Return the (X, Y) coordinate for the center point of the cell that contains the specified text.  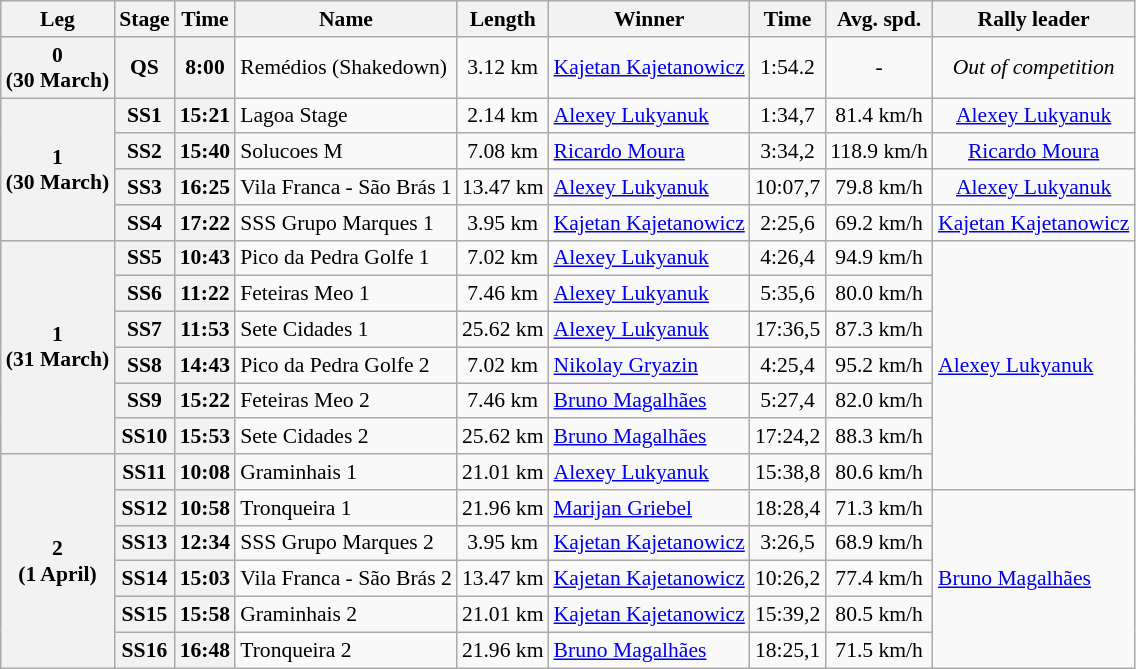
16:25 (205, 187)
SS14 (144, 579)
SS13 (144, 543)
15:03 (205, 579)
SS15 (144, 615)
Pico da Pedra Golfe 2 (346, 365)
Feteiras Meo 1 (346, 294)
SSS Grupo Marques 2 (346, 543)
- (879, 68)
SS1 (144, 116)
94.9 km/h (879, 258)
10:43 (205, 258)
Vila Franca - São Brás 2 (346, 579)
Remédios (Shakedown) (346, 68)
3.12 km (503, 68)
Sete Cidades 2 (346, 437)
SS10 (144, 437)
15:58 (205, 615)
Out of competition (1034, 68)
SS16 (144, 650)
15:40 (205, 152)
SS8 (144, 365)
80.0 km/h (879, 294)
17:22 (205, 223)
10:08 (205, 472)
Graminhais 2 (346, 615)
5:35,6 (788, 294)
Winner (650, 19)
Vila Franca - São Brás 1 (346, 187)
81.4 km/h (879, 116)
15:22 (205, 401)
1(31 March) (58, 347)
2:25,6 (788, 223)
82.0 km/h (879, 401)
Tronqueira 1 (346, 508)
Rally leader (1034, 19)
QS (144, 68)
1:54.2 (788, 68)
Lagoa Stage (346, 116)
Leg (58, 19)
Length (503, 19)
79.8 km/h (879, 187)
18:25,1 (788, 650)
Pico da Pedra Golfe 1 (346, 258)
Solucoes M (346, 152)
3:34,2 (788, 152)
80.6 km/h (879, 472)
1:34,7 (788, 116)
87.3 km/h (879, 330)
SS6 (144, 294)
88.3 km/h (879, 437)
2(1 April) (58, 561)
SS9 (144, 401)
16:48 (205, 650)
SS4 (144, 223)
118.9 km/h (879, 152)
SS7 (144, 330)
SS3 (144, 187)
3:26,5 (788, 543)
69.2 km/h (879, 223)
68.9 km/h (879, 543)
95.2 km/h (879, 365)
71.3 km/h (879, 508)
17:36,5 (788, 330)
Graminhais 1 (346, 472)
Tronqueira 2 (346, 650)
SSS Grupo Marques 1 (346, 223)
17:24,2 (788, 437)
Name (346, 19)
1(30 March) (58, 169)
SS11 (144, 472)
5:27,4 (788, 401)
71.5 km/h (879, 650)
Stage (144, 19)
15:21 (205, 116)
12:34 (205, 543)
11:53 (205, 330)
80.5 km/h (879, 615)
0(30 March) (58, 68)
Feteiras Meo 2 (346, 401)
Avg. spd. (879, 19)
Marijan Griebel (650, 508)
4:25,4 (788, 365)
Sete Cidades 1 (346, 330)
15:39,2 (788, 615)
Nikolay Gryazin (650, 365)
18:28,4 (788, 508)
15:53 (205, 437)
11:22 (205, 294)
4:26,4 (788, 258)
10:58 (205, 508)
SS5 (144, 258)
10:26,2 (788, 579)
8:00 (205, 68)
15:38,8 (788, 472)
SS12 (144, 508)
7.08 km (503, 152)
10:07,7 (788, 187)
14:43 (205, 365)
SS2 (144, 152)
77.4 km/h (879, 579)
2.14 km (503, 116)
